Detect which cell encompasses the target text, then output its (x, y) center coordinate. 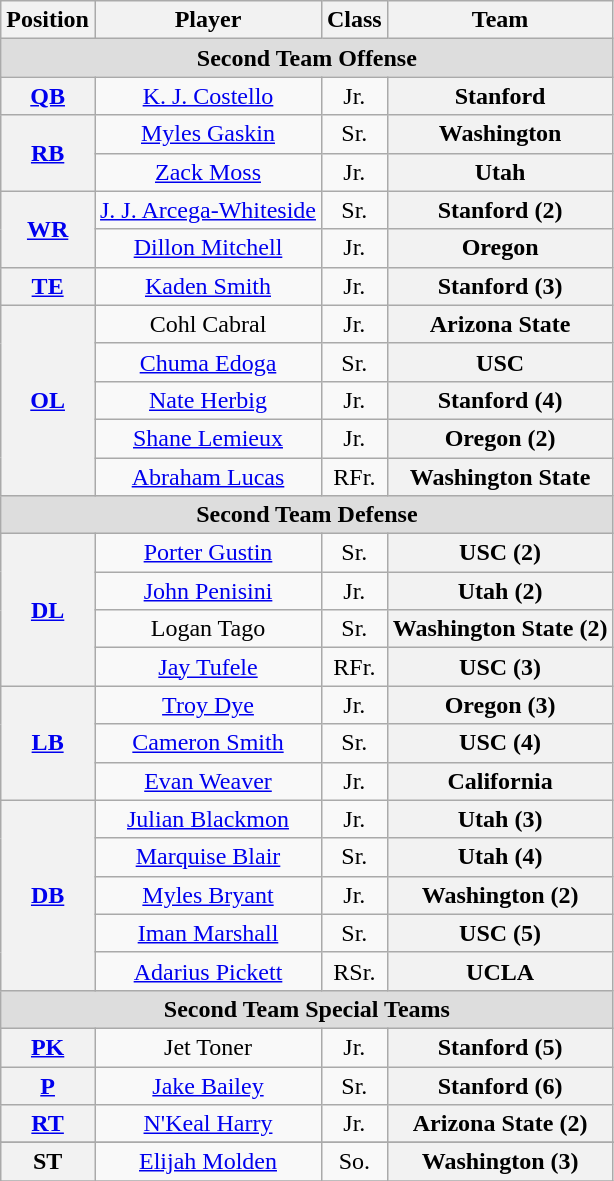
Myles Bryant (208, 895)
Iman Marshall (208, 933)
Arizona State (2) (500, 1124)
Utah (500, 172)
Position (48, 20)
Adarius Pickett (208, 971)
Stanford (5) (500, 1047)
Elijah Molden (208, 1162)
Second Team Defense (307, 515)
USC (5) (500, 933)
USC (4) (500, 743)
Washington (3) (500, 1162)
Arizona State (500, 324)
Stanford (6) (500, 1085)
Dillon Mitchell (208, 248)
Stanford (3) (500, 286)
USC (2) (500, 553)
Jake Bailey (208, 1085)
UCLA (500, 971)
So. (354, 1162)
California (500, 781)
Nate Herbig (208, 400)
Troy Dye (208, 705)
Washington (2) (500, 895)
Marquise Blair (208, 857)
Zack Moss (208, 172)
WR (48, 229)
Second Team Offense (307, 58)
Washington State (500, 477)
DB (48, 895)
Myles Gaskin (208, 134)
Julian Blackmon (208, 819)
RSr. (354, 971)
Abraham Lucas (208, 477)
Kaden Smith (208, 286)
Player (208, 20)
USC (3) (500, 667)
K. J. Costello (208, 96)
Cohl Cabral (208, 324)
Cameron Smith (208, 743)
Shane Lemieux (208, 438)
Utah (3) (500, 819)
Stanford (2) (500, 210)
Chuma Edoga (208, 362)
Oregon (2) (500, 438)
Jay Tufele (208, 667)
Evan Weaver (208, 781)
Jet Toner (208, 1047)
Oregon (500, 248)
LB (48, 743)
Oregon (3) (500, 705)
OL (48, 400)
Stanford (500, 96)
Second Team Special Teams (307, 1009)
Washington (500, 134)
John Penisini (208, 591)
Team (500, 20)
TE (48, 286)
Stanford (4) (500, 400)
Class (354, 20)
USC (500, 362)
Logan Tago (208, 629)
QB (48, 96)
ST (48, 1162)
P (48, 1085)
RB (48, 153)
Utah (2) (500, 591)
Washington State (2) (500, 629)
J. J. Arcega-Whiteside (208, 210)
Utah (4) (500, 857)
RT (48, 1124)
PK (48, 1047)
DL (48, 610)
Porter Gustin (208, 553)
N'Keal Harry (208, 1124)
